Identify which cell holds the provided text, then report its (x, y) central coordinate. 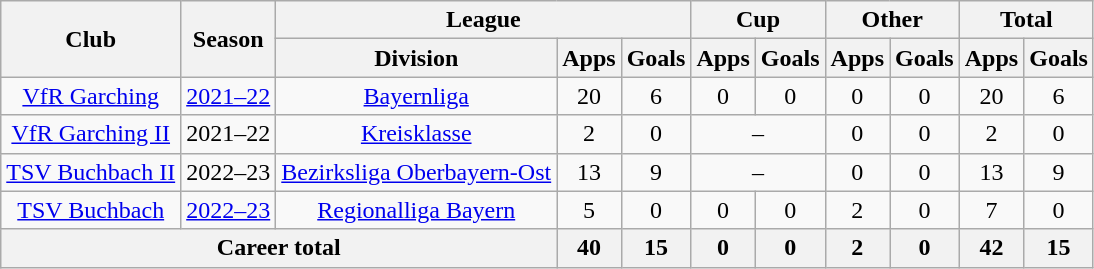
Total (1026, 20)
42 (991, 248)
TSV Buchbach (91, 210)
Bezirksliga Oberbayern-Ost (416, 172)
Cup (758, 20)
Division (416, 58)
Season (228, 39)
40 (589, 248)
VfR Garching II (91, 134)
League (484, 20)
5 (589, 210)
Bayernliga (416, 96)
Regionalliga Bayern (416, 210)
Kreisklasse (416, 134)
Other (892, 20)
Club (91, 39)
Career total (279, 248)
7 (991, 210)
VfR Garching (91, 96)
TSV Buchbach II (91, 172)
